Capture the cell that displays the provided text and extract its (x, y) central coordinate. 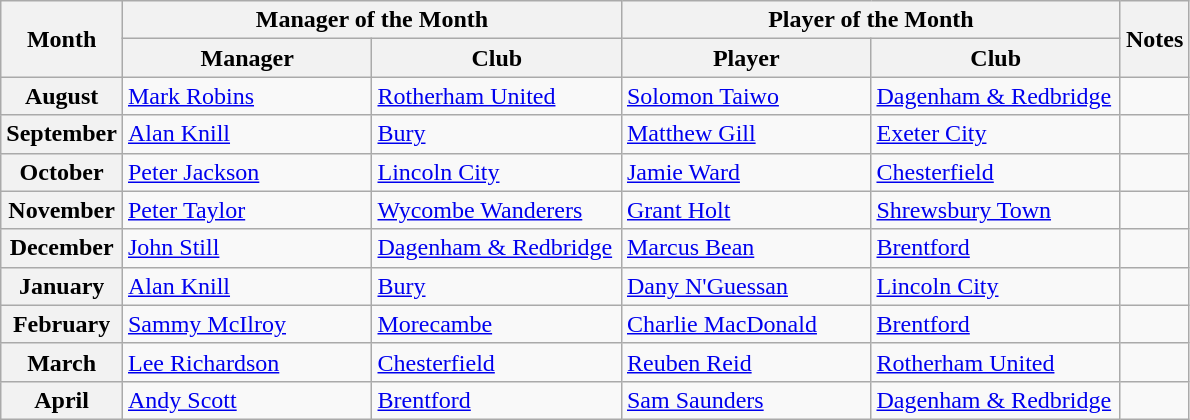
August (62, 96)
February (62, 324)
Manager (246, 58)
Jamie Ward (746, 172)
Andy Scott (246, 400)
Wycombe Wanderers (496, 210)
Shrewsbury Town (996, 210)
April (62, 400)
Player (746, 58)
Reuben Reid (746, 362)
Mark Robins (246, 96)
Notes (1154, 39)
Peter Taylor (246, 210)
December (62, 248)
Manager of the Month (372, 20)
Sammy McIlroy (246, 324)
Peter Jackson (246, 172)
Marcus Bean (746, 248)
Month (62, 39)
Morecambe (496, 324)
Solomon Taiwo (746, 96)
Lee Richardson (246, 362)
Sam Saunders (746, 400)
Grant Holt (746, 210)
Exeter City (996, 134)
September (62, 134)
March (62, 362)
November (62, 210)
Charlie MacDonald (746, 324)
Player of the Month (870, 20)
January (62, 286)
October (62, 172)
Dany N'Guessan (746, 286)
Matthew Gill (746, 134)
John Still (246, 248)
